From the cell containing the given text, extract its center point as (X, Y) coordinate. 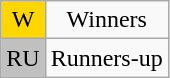
W (23, 20)
RU (23, 58)
Runners-up (106, 58)
Winners (106, 20)
